Scan for the cell matching the given text and deliver its [X, Y] coordinate at center. 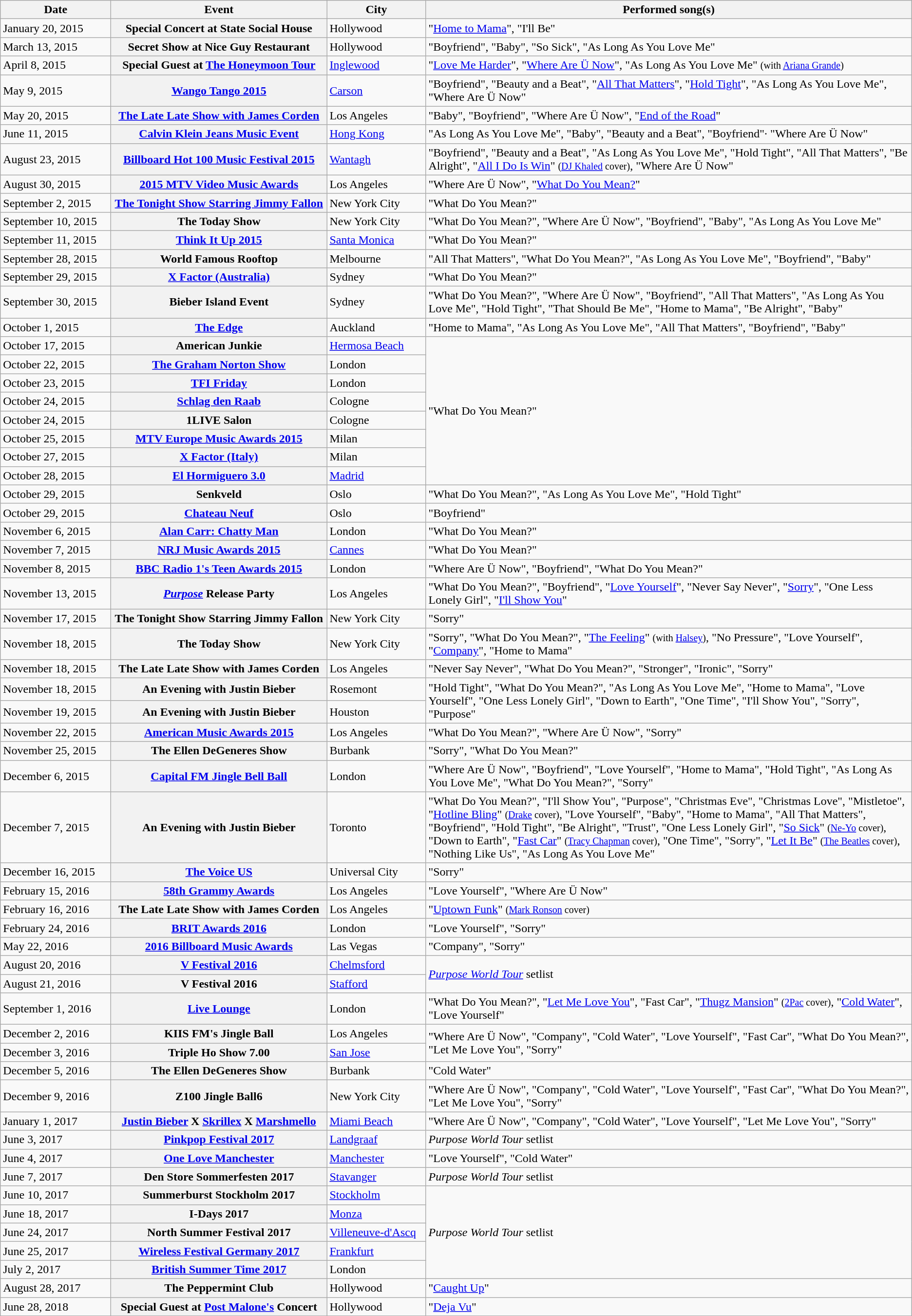
"Where Are Ü Now", "Boyfriend", "What Do You Mean?" [668, 569]
December 16, 2015 [56, 872]
May 22, 2016 [56, 946]
October 1, 2015 [56, 327]
"Boyfriend", "Baby", "So Sick", "As Long As You Love Me" [668, 47]
MTV Europe Music Awards 2015 [219, 439]
Madrid [376, 476]
August 28, 2017 [56, 1288]
December 5, 2016 [56, 1071]
"Where Are Ü Now", "Boyfriend", "Love Yourself", "Home to Mama", "Hold Tight", "As Long As You Love Me", "What Do You Mean?", "Sorry" [668, 776]
Hong Kong [376, 134]
Monza [376, 1214]
El Hormiguero 3.0 [219, 476]
Cannes [376, 550]
Think It Up 2015 [219, 240]
June 3, 2017 [56, 1140]
October 17, 2015 [56, 346]
February 15, 2016 [56, 891]
Villeneuve-d'Ascq [376, 1232]
"Uptown Funk" (Mark Ronson cover) [668, 909]
San Jose [376, 1052]
August 30, 2015 [56, 184]
American Junkie [219, 346]
X Factor (Italy) [219, 457]
"Caught Up" [668, 1288]
Special Guest at Post Malone's Concert [219, 1306]
August 21, 2016 [56, 984]
February 24, 2016 [56, 928]
"What Do You Mean?", "Where Are Ü Now", "Boyfriend", "Baby", "As Long As You Love Me" [668, 221]
December 7, 2015 [56, 827]
KIIS FM's Jingle Ball [219, 1034]
June 18, 2017 [56, 1214]
The Graham Norton Show [219, 364]
"Boyfriend", "Beauty and a Beat", "All That Matters", "Hold Tight", "As Long As You Love Me", "Where Are Ü Now" [668, 91]
"Company", "Sorry" [668, 946]
October 28, 2015 [56, 476]
October 27, 2015 [56, 457]
"Baby", "Boyfriend", "Where Are Ü Now", "End of the Road" [668, 115]
December 3, 2016 [56, 1052]
September 2, 2015 [56, 203]
"Home to Mama", "I'll Be" [668, 28]
Senkveld [219, 494]
November 6, 2015 [56, 531]
"Love Yourself", "Cold Water" [668, 1158]
One Love Manchester [219, 1158]
June 4, 2017 [56, 1158]
Purpose Release Party [219, 593]
Wantagh [376, 159]
September 1, 2016 [56, 1009]
September 28, 2015 [56, 259]
"Where Are Ü Now", "What Do You Mean?" [668, 184]
December 9, 2016 [56, 1096]
TFI Friday [219, 383]
"Sorry", "What Do You Mean?", "The Feeling" (with Halsey), "No Pressure", "Love Yourself", "Company", "Home to Mama" [668, 644]
British Summer Time 2017 [219, 1269]
"Love Yourself", "Where Are Ü Now" [668, 891]
Pinkpop Festival 2017 [219, 1140]
"Love Yourself", "Sorry" [668, 928]
December 6, 2015 [56, 776]
June 28, 2018 [56, 1306]
Date [56, 10]
October 25, 2015 [56, 439]
Universal City [376, 872]
May 9, 2015 [56, 91]
November 8, 2015 [56, 569]
Santa Monica [376, 240]
Billboard Hot 100 Music Festival 2015 [219, 159]
Frankfurt [376, 1251]
Houston [376, 712]
June 10, 2017 [56, 1195]
"Deja Vu" [668, 1306]
Justin Bieber X Skrillex X Marshmello [219, 1121]
Event [219, 10]
July 2, 2017 [56, 1269]
Stockholm [376, 1195]
2016 Billboard Music Awards [219, 946]
Wango Tango 2015 [219, 91]
October 23, 2015 [56, 383]
Schlag den Raab [219, 401]
I-Days 2017 [219, 1214]
"Never Say Never", "What Do You Mean?", "Stronger", "Ironic", "Sorry" [668, 669]
The Voice US [219, 872]
Special Concert at State Social House [219, 28]
58th Grammy Awards [219, 891]
Wireless Festival Germany 2017 [219, 1251]
Summerburst Stockholm 2017 [219, 1195]
October 22, 2015 [56, 364]
September 29, 2015 [56, 277]
Special Guest at The Honeymoon Tour [219, 65]
November 22, 2015 [56, 732]
"All That Matters", "What Do You Mean?", "As Long As You Love Me", "Boyfriend", "Baby" [668, 259]
June 7, 2017 [56, 1177]
Inglewood [376, 65]
August 23, 2015 [56, 159]
Auckland [376, 327]
"Boyfriend" [668, 513]
"Home to Mama", "As Long As You Love Me", "All That Matters", "Boyfriend", "Baby" [668, 327]
"What Do You Mean?", "Boyfriend", "Love Yourself", "Never Say Never", "Sorry", "One Less Lonely Girl", "I'll Show You" [668, 593]
September 30, 2015 [56, 302]
November 7, 2015 [56, 550]
June 24, 2017 [56, 1232]
The Peppermint Club [219, 1288]
Manchester [376, 1158]
Stavanger [376, 1177]
January 1, 2017 [56, 1121]
September 10, 2015 [56, 221]
November 13, 2015 [56, 593]
"What Do You Mean?", "Where Are Ü Now", "Sorry" [668, 732]
World Famous Rooftop [219, 259]
BBC Radio 1's Teen Awards 2015 [219, 569]
The Edge [219, 327]
Miami Beach [376, 1121]
Las Vegas [376, 946]
Bieber Island Event [219, 302]
1LIVE Salon [219, 420]
NRJ Music Awards 2015 [219, 550]
Rosemont [376, 689]
June 11, 2015 [56, 134]
Hermosa Beach [376, 346]
Alan Carr: Chatty Man [219, 531]
2015 MTV Video Music Awards [219, 184]
Performed song(s) [668, 10]
"What Do You Mean?", "Let Me Love You", "Fast Car", "Thugz Mansion" (2Pac cover), "Cold Water", "Love Yourself" [668, 1009]
Den Store Sommerfesten 2017 [219, 1177]
Triple Ho Show 7.00 [219, 1052]
December 2, 2016 [56, 1034]
November 19, 2015 [56, 712]
"As Long As You Love Me", "Baby", "Beauty and a Beat", "Boyfriend"· "Where Are Ü Now" [668, 134]
American Music Awards 2015 [219, 732]
"Love Me Harder", "Where Are Ü Now", "As Long As You Love Me" (with Ariana Grande) [668, 65]
Calvin Klein Jeans Music Event [219, 134]
May 20, 2015 [56, 115]
August 20, 2016 [56, 965]
February 16, 2016 [56, 909]
November 25, 2015 [56, 751]
March 13, 2015 [56, 47]
January 20, 2015 [56, 28]
November 17, 2015 [56, 619]
North Summer Festival 2017 [219, 1232]
City [376, 10]
April 8, 2015 [56, 65]
June 25, 2017 [56, 1251]
Z100 Jingle Ball6 [219, 1096]
September 11, 2015 [56, 240]
Chateau Neuf [219, 513]
"Where Are Ü Now", "Company", "Cold Water", "Love Yourself", "Let Me Love You", "Sorry" [668, 1121]
Stafford [376, 984]
Chelmsford [376, 965]
"Cold Water" [668, 1071]
Carson [376, 91]
Live Lounge [219, 1009]
X Factor (Australia) [219, 277]
Toronto [376, 827]
"Sorry", "What Do You Mean?" [668, 751]
Secret Show at Nice Guy Restaurant [219, 47]
"What Do You Mean?", "As Long As You Love Me", "Hold Tight" [668, 494]
Capital FM Jingle Bell Ball [219, 776]
Melbourne [376, 259]
Landgraaf [376, 1140]
BRIT Awards 2016 [219, 928]
